Determine the [x, y] coordinate at the center of the cell enclosing the given text.  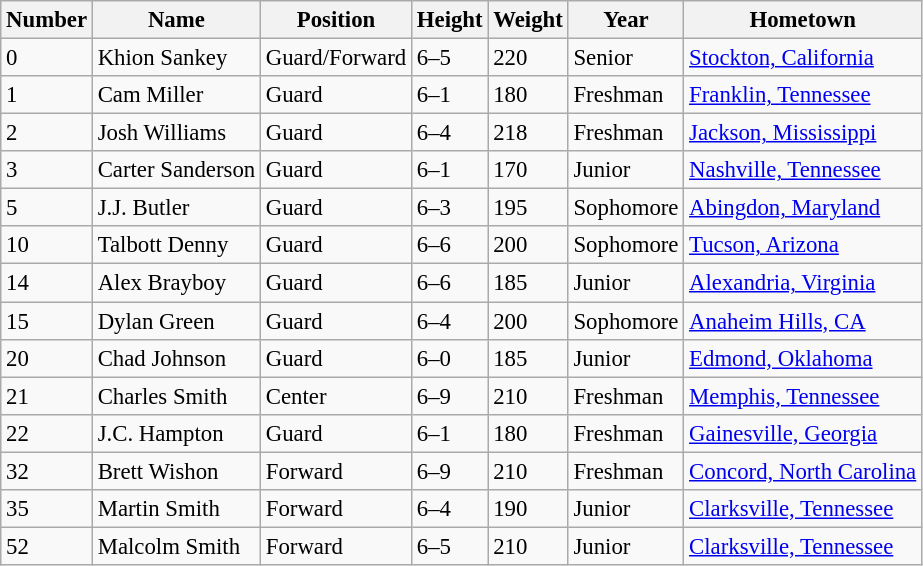
218 [528, 133]
14 [47, 283]
Weight [528, 20]
15 [47, 321]
Chad Johnson [176, 358]
3 [47, 170]
0 [47, 58]
Alex Brayboy [176, 283]
Concord, North Carolina [803, 471]
1 [47, 95]
52 [47, 546]
22 [47, 433]
170 [528, 170]
Dylan Green [176, 321]
Carter Sanderson [176, 170]
J.J. Butler [176, 208]
21 [47, 396]
20 [47, 358]
Gainesville, Georgia [803, 433]
Martin Smith [176, 509]
6–3 [450, 208]
Talbott Denny [176, 245]
Malcolm Smith [176, 546]
32 [47, 471]
Franklin, Tennessee [803, 95]
220 [528, 58]
Name [176, 20]
195 [528, 208]
Year [626, 20]
Jackson, Mississippi [803, 133]
Height [450, 20]
35 [47, 509]
Abingdon, Maryland [803, 208]
Senior [626, 58]
190 [528, 509]
10 [47, 245]
Cam Miller [176, 95]
Tucson, Arizona [803, 245]
6–0 [450, 358]
Stockton, California [803, 58]
Alexandria, Virginia [803, 283]
Position [336, 20]
J.C. Hampton [176, 433]
Center [336, 396]
Memphis, Tennessee [803, 396]
5 [47, 208]
Guard/Forward [336, 58]
2 [47, 133]
Edmond, Oklahoma [803, 358]
Charles Smith [176, 396]
Brett Wishon [176, 471]
Josh Williams [176, 133]
Hometown [803, 20]
Number [47, 20]
Khion Sankey [176, 58]
Nashville, Tennessee [803, 170]
Anaheim Hills, CA [803, 321]
